Output the (x, y) coordinate of the center of the cell containing the given text.  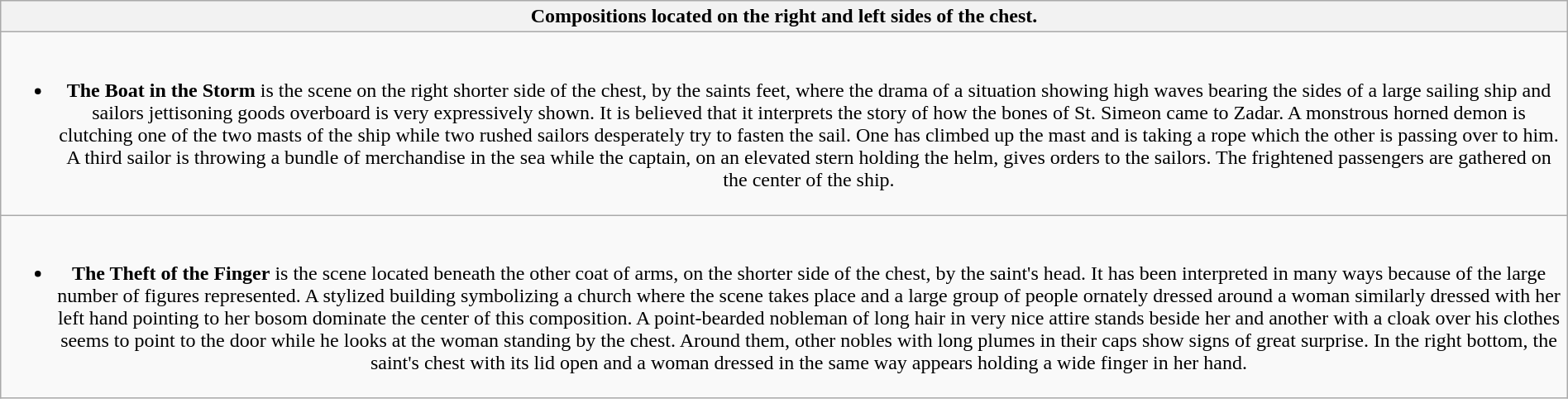
Compositions located on the right and left sides of the chest. (784, 17)
